Provide the (X, Y) coordinate of the cell's center where the given text is located.  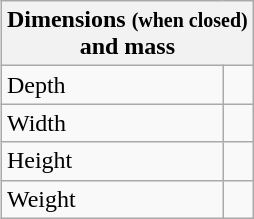
Width (112, 123)
Dimensions (when closed) and mass (127, 34)
Weight (112, 199)
Height (112, 161)
Depth (112, 85)
